Scan for the cell matching the given text and deliver its (X, Y) coordinate at center. 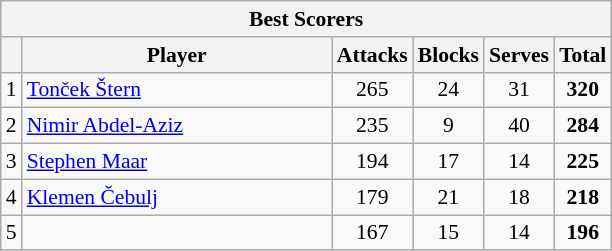
Nimir Abdel-Aziz (177, 126)
196 (582, 233)
21 (448, 197)
Klemen Čebulj (177, 197)
18 (519, 197)
2 (12, 126)
3 (12, 162)
320 (582, 90)
Total (582, 55)
9 (448, 126)
194 (372, 162)
Serves (519, 55)
17 (448, 162)
Best Scorers (306, 19)
31 (519, 90)
40 (519, 126)
Blocks (448, 55)
4 (12, 197)
24 (448, 90)
218 (582, 197)
179 (372, 197)
265 (372, 90)
Player (177, 55)
235 (372, 126)
284 (582, 126)
Tonček Štern (177, 90)
167 (372, 233)
15 (448, 233)
1 (12, 90)
Attacks (372, 55)
5 (12, 233)
225 (582, 162)
Stephen Maar (177, 162)
